Extract the (x, y) coordinate from the center of the cell holding the provided text.  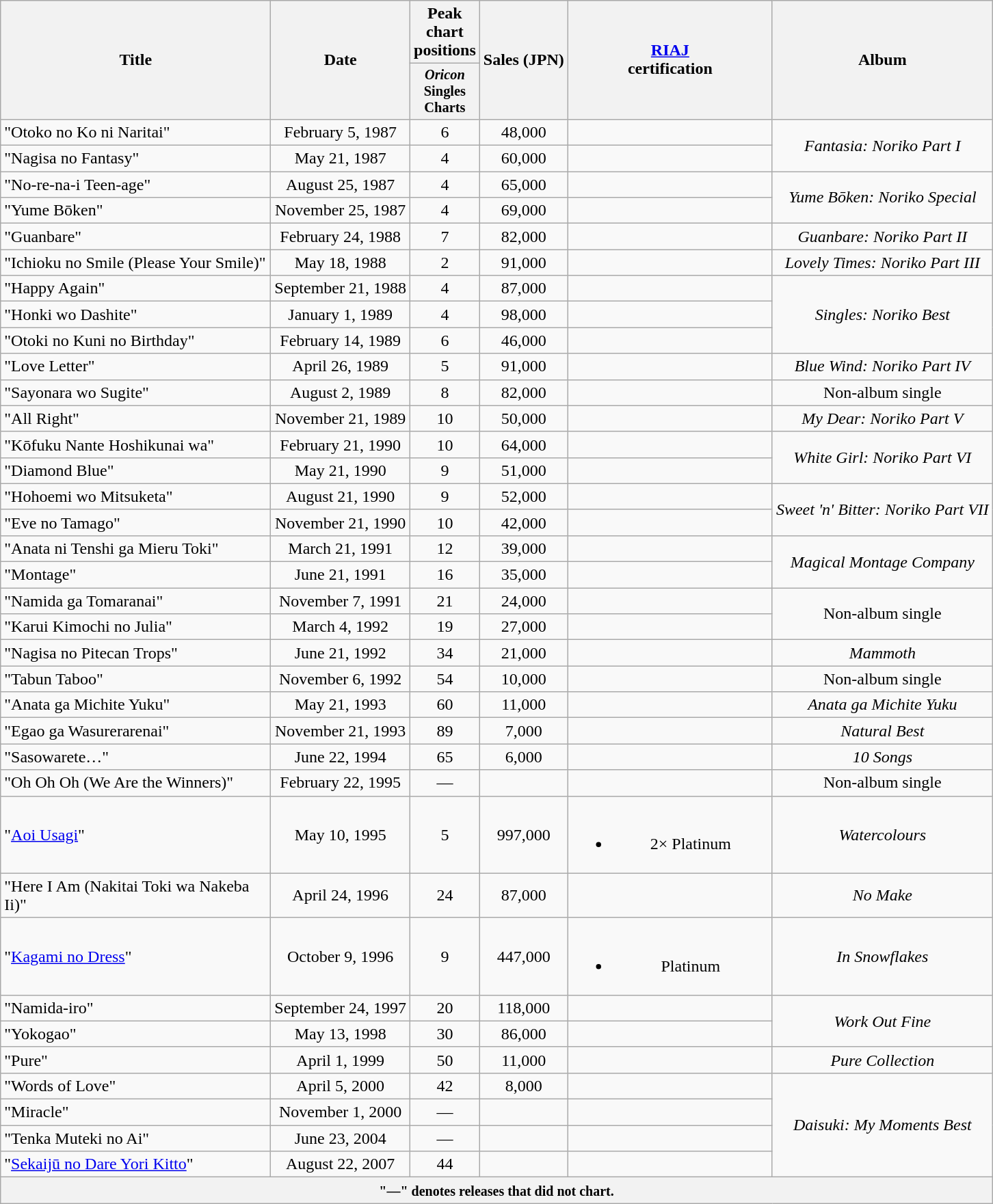
"Guanbare" (135, 237)
10,000 (524, 679)
Platinum (670, 956)
April 5, 2000 (341, 1086)
51,000 (524, 470)
"Sekaijū no Dare Yori Kitto" (135, 1164)
447,000 (524, 956)
24 (445, 896)
6,000 (524, 757)
"All Right" (135, 418)
February 14, 1989 (341, 340)
"Ichioku no Smile (Please Your Smile)" (135, 263)
Anata ga Michite Yuku (882, 705)
"Love Letter" (135, 366)
June 21, 1991 (341, 575)
May 13, 1998 (341, 1034)
"Hohoemi wo Mitsuketa" (135, 496)
Fantasia: Noriko Part I (882, 145)
"Anata ni Tenshi ga Mieru Toki" (135, 548)
2 (445, 263)
Title (135, 60)
997,000 (524, 834)
"Happy Again" (135, 289)
Yume Bōken: Noriko Special (882, 198)
"Diamond Blue" (135, 470)
8,000 (524, 1086)
Oricon Singles Charts (445, 92)
May 21, 1987 (341, 159)
"Here I Am (Nakitai Toki wa Nakeba Ii)" (135, 896)
30 (445, 1034)
16 (445, 575)
"Anata ga Michite Yuku" (135, 705)
42 (445, 1086)
"—" denotes releases that did not chart. (496, 1190)
September 24, 1997 (341, 1008)
Magical Montage Company (882, 561)
118,000 (524, 1008)
November 7, 1991 (341, 601)
8 (445, 392)
44 (445, 1164)
65 (445, 757)
RIAJcertification (670, 60)
Date (341, 60)
86,000 (524, 1034)
"Namida-iro" (135, 1008)
Singles: Noriko Best (882, 315)
"Tenka Muteki no Ai" (135, 1138)
"Tabun Taboo" (135, 679)
In Snowflakes (882, 956)
November 1, 2000 (341, 1112)
"Sayonara wo Sugite" (135, 392)
Mammoth (882, 653)
February 22, 1995 (341, 783)
Guanbare: Noriko Part II (882, 237)
27,000 (524, 627)
"Egao ga Wasurerarenai" (135, 731)
April 26, 1989 (341, 366)
August 21, 1990 (341, 496)
20 (445, 1008)
Blue Wind: Noriko Part IV (882, 366)
August 25, 1987 (341, 185)
"Namida ga Tomaranai" (135, 601)
24,000 (524, 601)
"Words of Love" (135, 1086)
60,000 (524, 159)
Album (882, 60)
October 9, 1996 (341, 956)
September 21, 1988 (341, 289)
April 1, 1999 (341, 1060)
"Nagisa no Pitecan Trops" (135, 653)
June 22, 1994 (341, 757)
March 4, 1992 (341, 627)
November 21, 1989 (341, 418)
19 (445, 627)
February 21, 1990 (341, 444)
52,000 (524, 496)
June 21, 1992 (341, 653)
Watercolours (882, 834)
"Eve no Tamago" (135, 522)
May 18, 1988 (341, 263)
"Otoko no Ko ni Naritai" (135, 132)
Peak chart positions (445, 32)
"Honki wo Dashite" (135, 315)
November 21, 1993 (341, 731)
January 1, 1989 (341, 315)
"Karui Kimochi no Julia" (135, 627)
Lovely Times: Noriko Part III (882, 263)
February 5, 1987 (341, 132)
42,000 (524, 522)
50 (445, 1060)
69,000 (524, 211)
Sales (JPN) (524, 60)
Natural Best (882, 731)
White Girl: Noriko Part VI (882, 457)
June 23, 2004 (341, 1138)
"Miracle" (135, 1112)
34 (445, 653)
54 (445, 679)
My Dear: Noriko Part V (882, 418)
39,000 (524, 548)
"Pure" (135, 1060)
10 Songs (882, 757)
7,000 (524, 731)
50,000 (524, 418)
21,000 (524, 653)
March 21, 1991 (341, 548)
No Make (882, 896)
"Kagami no Dress" (135, 956)
"Yume Bōken" (135, 211)
April 24, 1996 (341, 896)
November 21, 1990 (341, 522)
"Oh Oh Oh (We Are the Winners)" (135, 783)
May 21, 1993 (341, 705)
"Yokogao" (135, 1034)
60 (445, 705)
"Nagisa no Fantasy" (135, 159)
May 10, 1995 (341, 834)
"No-re-na-i Teen-age" (135, 185)
2× Platinum (670, 834)
"Aoi Usagi" (135, 834)
65,000 (524, 185)
46,000 (524, 340)
89 (445, 731)
"Montage" (135, 575)
21 (445, 601)
Work Out Fine (882, 1021)
August 22, 2007 (341, 1164)
November 6, 1992 (341, 679)
Pure Collection (882, 1060)
"Kōfuku Nante Hoshikunai wa" (135, 444)
May 21, 1990 (341, 470)
48,000 (524, 132)
98,000 (524, 315)
August 2, 1989 (341, 392)
64,000 (524, 444)
Daisuki: My Moments Best (882, 1125)
"Sasowarete…" (135, 757)
"Otoki no Kuni no Birthday" (135, 340)
February 24, 1988 (341, 237)
Sweet 'n' Bitter: Noriko Part VII (882, 509)
35,000 (524, 575)
November 25, 1987 (341, 211)
7 (445, 237)
12 (445, 548)
